Scan for the cell matching the given text and deliver its [X, Y] coordinate at center. 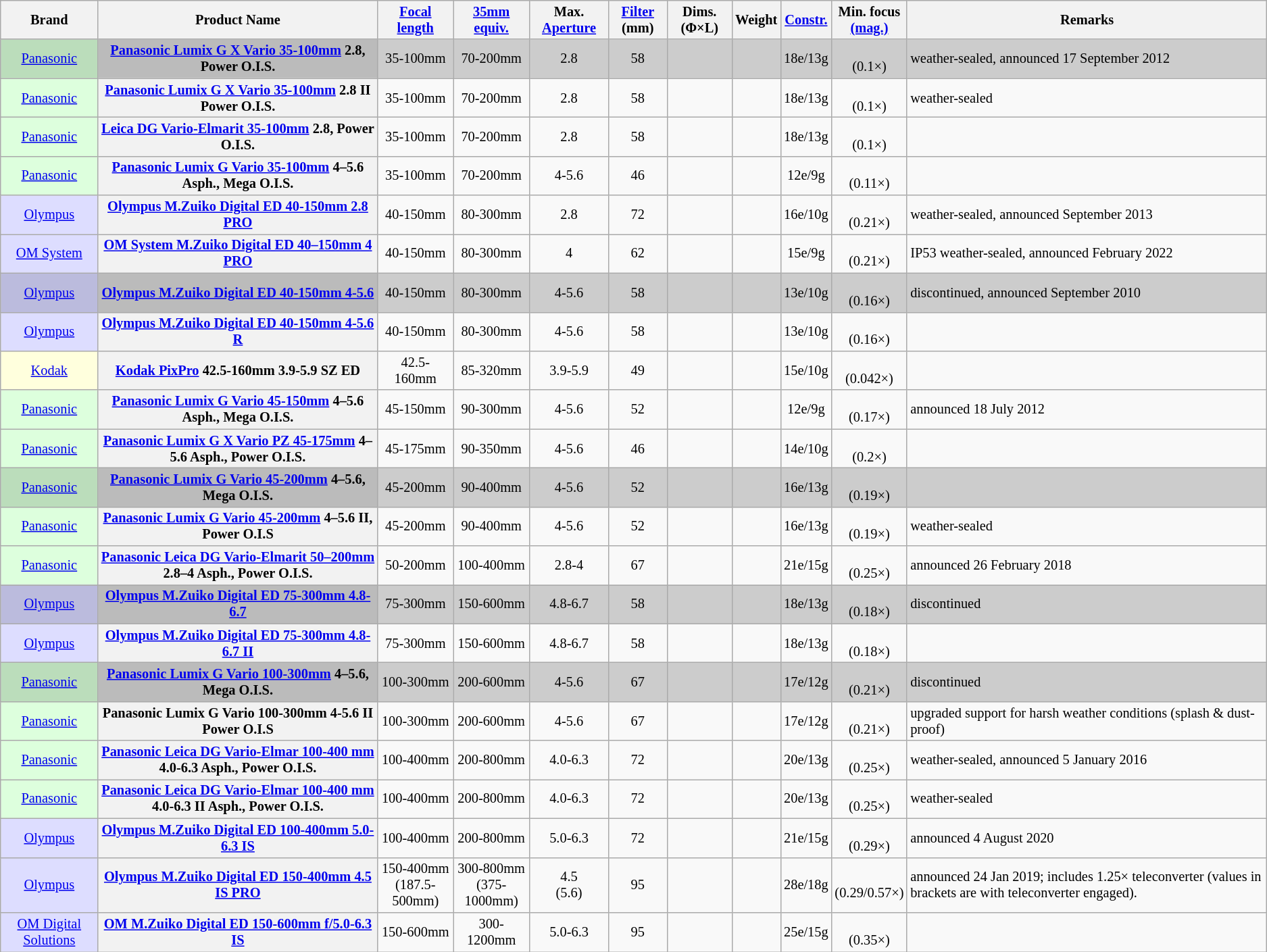
Panasonic Leica DG Vario-Elmarit 50–200mm 2.8–4 Asph., Power O.I.S. [238, 566]
Olympus M.Zuiko Digital ED 40-150mm 4-5.6 [238, 293]
IP53 weather-sealed, announced February 2022 [1087, 253]
Olympus M.Zuiko Digital ED 150-400mm 4.5 IS PRO [238, 885]
16e/10g [805, 215]
85-320mm [492, 370]
(0.042×) [870, 370]
(0.29/0.57×) [870, 885]
weather-sealed, announced September 2013 [1087, 215]
4.5(5.6) [569, 885]
Panasonic Lumix G X Vario PZ 45-175mm 4–5.6 Asph., Power O.I.S. [238, 449]
2.8-4 [569, 566]
OM System [49, 253]
Weight [756, 20]
Dims. (Φ×L) [699, 20]
Kodak [49, 370]
announced 26 February 2018 [1087, 566]
15e/9g [805, 253]
Panasonic Lumix G X Vario 35-100mm 2.8 II Power O.I.S. [238, 98]
announced 18 July 2012 [1087, 409]
35mm equiv. [492, 20]
Product Name [238, 20]
(0.29×) [870, 838]
Panasonic Lumix G Vario 45-200mm 4–5.6, Mega O.I.S. [238, 487]
28e/18g [805, 885]
Panasonic Lumix G Vario 45-150mm 4–5.6 Asph., Mega O.I.S. [238, 409]
90-300mm [492, 409]
Max. Aperture [569, 20]
announced 4 August 2020 [1087, 838]
Filter (mm) [638, 20]
Constr. [805, 20]
Olympus M.Zuiko Digital ED 75-300mm 4.8-6.7 [238, 604]
OM M.Zuiko Digital ED 150-600mm f/5.0-6.3 IS [238, 932]
Panasonic Leica DG Vario-Elmar 100-400 mm 4.0-6.3 Asph., Power O.I.S. [238, 760]
62 [638, 253]
Leica DG Vario-Elmarit 35-100mm 2.8, Power O.I.S. [238, 136]
upgraded support for harsh weather conditions (splash & dust-proof) [1087, 721]
Olympus M.Zuiko Digital ED 100-400mm 5.0-6.3 IS [238, 838]
3.9-5.9 [569, 370]
(0.11×) [870, 176]
45-150mm [415, 409]
Remarks [1087, 20]
(0.17×) [870, 409]
300-1200mm [492, 932]
Panasonic Leica DG Vario-Elmar 100-400 mm 4.0-6.3 II Asph., Power O.I.S. [238, 799]
15e/10g [805, 370]
Panasonic Lumix G Vario 100-300mm 4-5.6 II Power O.I.S [238, 721]
14e/10g [805, 449]
announced 24 Jan 2019; includes 1.25× teleconverter (values in brackets are with teleconverter engaged). [1087, 885]
weather-sealed, announced 5 January 2016 [1087, 760]
Kodak PixPro 42.5-160mm 3.9-5.9 SZ ED [238, 370]
discontinued, announced September 2010 [1087, 293]
25e/15g [805, 932]
OM Digital Solutions [49, 932]
4 [569, 253]
Panasonic Lumix G Vario 35-100mm 4–5.6 Asph., Mega O.I.S. [238, 176]
42.5-160mm [415, 370]
Panasonic Lumix G X Vario 35-100mm 2.8, Power O.I.S. [238, 59]
Olympus M.Zuiko Digital ED 40-150mm 2.8 PRO [238, 215]
weather-sealed, announced 17 September 2012 [1087, 59]
(0.35×) [870, 932]
Brand [49, 20]
Panasonic Lumix G Vario 45-200mm 4–5.6 II, Power O.I.S [238, 526]
OM System M.Zuiko Digital ED 40–150mm 4 PRO [238, 253]
(0.2×) [870, 449]
49 [638, 370]
50-200mm [415, 566]
Olympus M.Zuiko Digital ED 40-150mm 4-5.6 R [238, 332]
Focal length [415, 20]
150-400mm(187.5-500mm) [415, 885]
300-800mm(375-1000mm) [492, 885]
45-175mm [415, 449]
Olympus M.Zuiko Digital ED 75-300mm 4.8-6.7 II [238, 643]
Panasonic Lumix G Vario 100-300mm 4–5.6, Mega O.I.S. [238, 682]
90-350mm [492, 449]
Min. focus(mag.) [870, 20]
